Find where the given text appears and provide that cell's center as [x, y] coordinate. 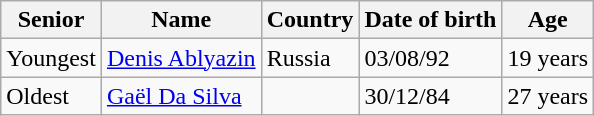
03/08/92 [430, 58]
19 years [548, 58]
Oldest [52, 96]
30/12/84 [430, 96]
27 years [548, 96]
Name [181, 20]
Youngest [52, 58]
Russia [310, 58]
Country [310, 20]
Age [548, 20]
Senior [52, 20]
Date of birth [430, 20]
Denis Ablyazin [181, 58]
Gaël Da Silva [181, 96]
